Extract the (x, y) coordinate from the center of the cell holding the provided text.  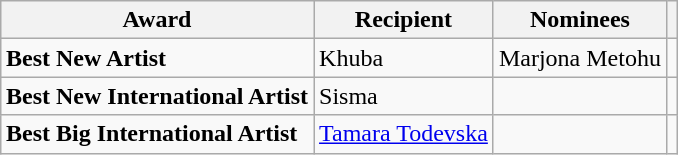
Khuba (404, 58)
Nominees (580, 20)
Marjona Metohu (580, 58)
Best New Artist (156, 58)
Recipient (404, 20)
Sisma (404, 96)
Tamara Todevska (404, 134)
Best Big International Artist (156, 134)
Award (156, 20)
Best New International Artist (156, 96)
